Extract the (X, Y) coordinate from the center of the cell holding the provided text.  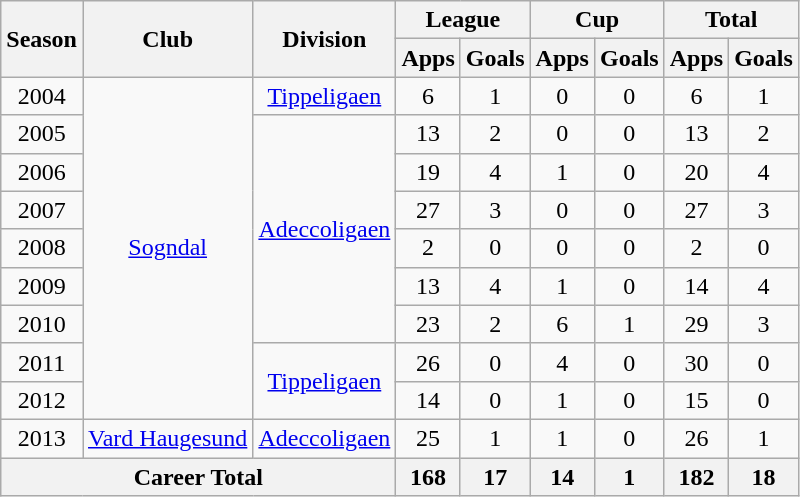
168 (428, 477)
2012 (42, 400)
15 (696, 400)
30 (696, 362)
Sogndal (167, 248)
2008 (42, 248)
29 (696, 324)
20 (696, 172)
Season (42, 39)
2007 (42, 210)
2010 (42, 324)
2005 (42, 134)
2011 (42, 362)
Career Total (198, 477)
2013 (42, 438)
23 (428, 324)
2006 (42, 172)
2009 (42, 286)
Club (167, 39)
17 (495, 477)
25 (428, 438)
18 (764, 477)
Vard Haugesund (167, 438)
League (463, 20)
Division (324, 39)
Cup (597, 20)
2004 (42, 96)
Total (731, 20)
182 (696, 477)
19 (428, 172)
